Extract the [x, y] coordinate from the center of the cell holding the provided text.  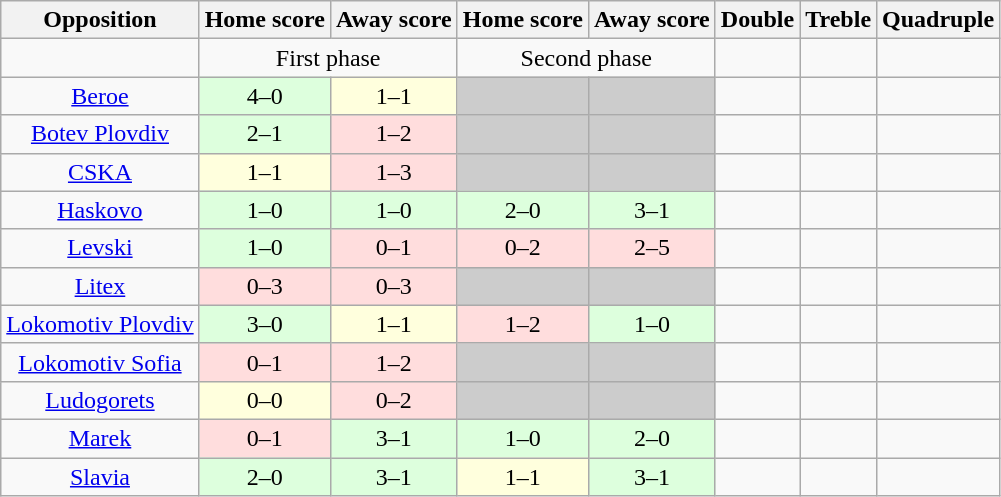
Levski [100, 248]
Opposition [100, 20]
Litex [100, 286]
Marek [100, 438]
2–1 [264, 134]
4–0 [264, 96]
3–0 [264, 324]
2–5 [652, 248]
Ludogorets [100, 400]
Slavia [100, 477]
Beroe [100, 96]
Lokomotiv Plovdiv [100, 324]
First phase [328, 58]
Treble [838, 20]
1–3 [394, 172]
Botev Plovdiv [100, 134]
Double [757, 20]
0–0 [264, 400]
Haskovo [100, 210]
Lokomotiv Sofia [100, 362]
Quadruple [938, 20]
Second phase [586, 58]
CSKA [100, 172]
